Find where the given text appears and provide that cell's center as [x, y] coordinate. 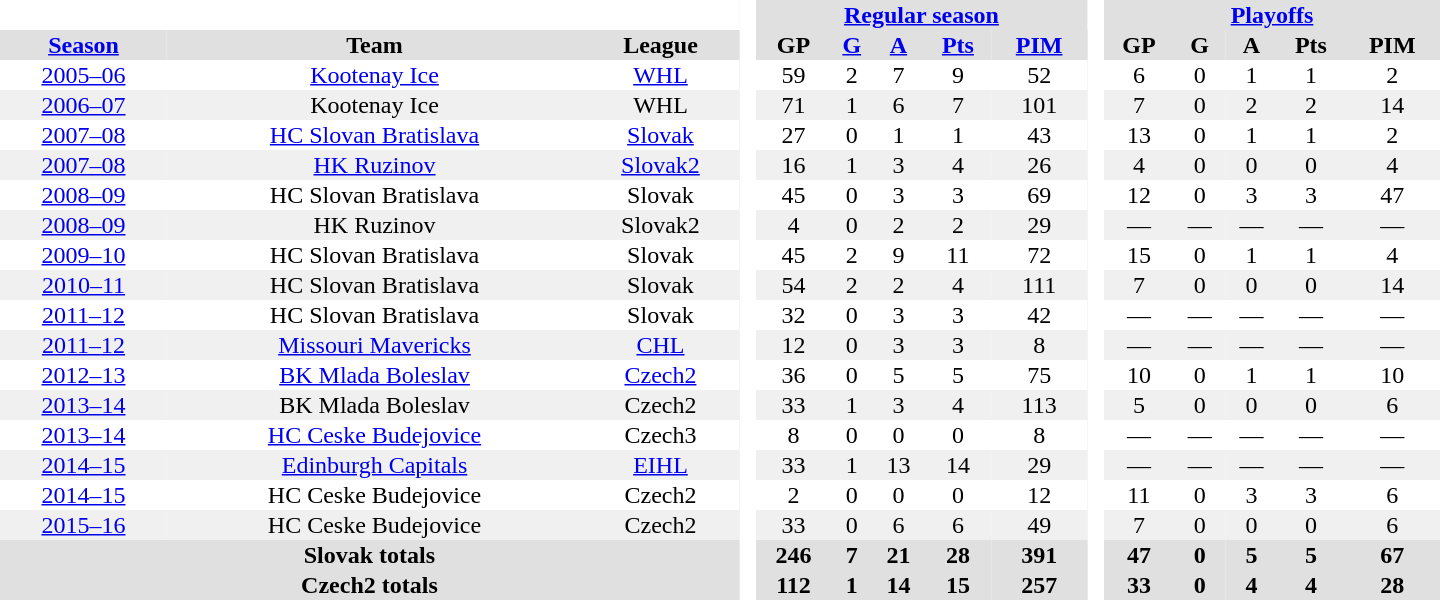
Regular season [922, 15]
21 [899, 555]
26 [1038, 165]
113 [1038, 405]
69 [1038, 195]
2015–16 [84, 525]
42 [1038, 315]
League [660, 45]
EIHL [660, 465]
27 [794, 135]
Missouri Mavericks [374, 345]
Team [374, 45]
16 [794, 165]
36 [794, 375]
67 [1392, 555]
257 [1038, 585]
59 [794, 75]
391 [1038, 555]
2005–06 [84, 75]
72 [1038, 255]
111 [1038, 285]
75 [1038, 375]
2006–07 [84, 105]
Season [84, 45]
Slovak totals [370, 555]
43 [1038, 135]
2012–13 [84, 375]
52 [1038, 75]
Playoffs [1272, 15]
Edinburgh Capitals [374, 465]
2010–11 [84, 285]
101 [1038, 105]
Czech3 [660, 435]
246 [794, 555]
54 [794, 285]
49 [1038, 525]
71 [794, 105]
Czech2 totals [370, 585]
2009–10 [84, 255]
112 [794, 585]
CHL [660, 345]
32 [794, 315]
